Find where the given text appears and provide that cell's center as (X, Y) coordinate. 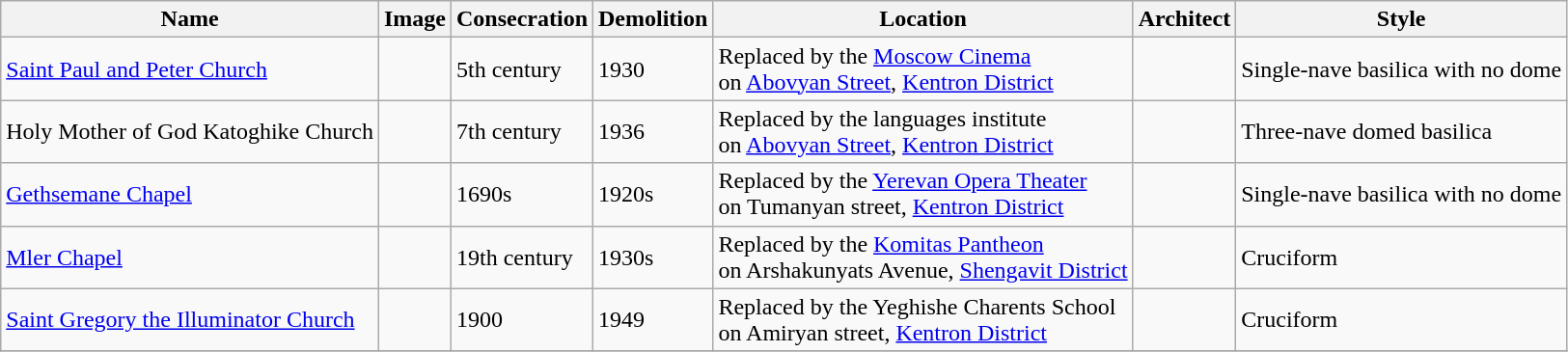
Saint Gregory the Illuminator Church (190, 320)
1936 (653, 131)
19th century (521, 257)
5th century (521, 69)
1949 (653, 320)
Consecration (521, 19)
1930s (653, 257)
1920s (653, 195)
Demolition (653, 19)
Image (415, 19)
Replaced by the Yerevan Opera Theateron Tumanyan street, Kentron District (922, 195)
Mler Chapel (190, 257)
Style (1401, 19)
Replaced by the Moscow Cinemaon Abovyan Street, Kentron District (922, 69)
Three-nave domed basilica (1401, 131)
1900 (521, 320)
Replaced by the Komitas Pantheonon Arshakunyats Avenue, Shengavit District (922, 257)
Gethsemane Chapel (190, 195)
1930 (653, 69)
Saint Paul and Peter Church (190, 69)
1690s (521, 195)
Architect (1185, 19)
Location (922, 19)
Replaced by the languages instituteon Abovyan Street, Kentron District (922, 131)
Name (190, 19)
Holy Mother of God Katoghike Church (190, 131)
Replaced by the Yeghishe Charents Schoolon Amiryan street, Kentron District (922, 320)
7th century (521, 131)
